Determine the (X, Y) coordinate at the center of the cell enclosing the given text.  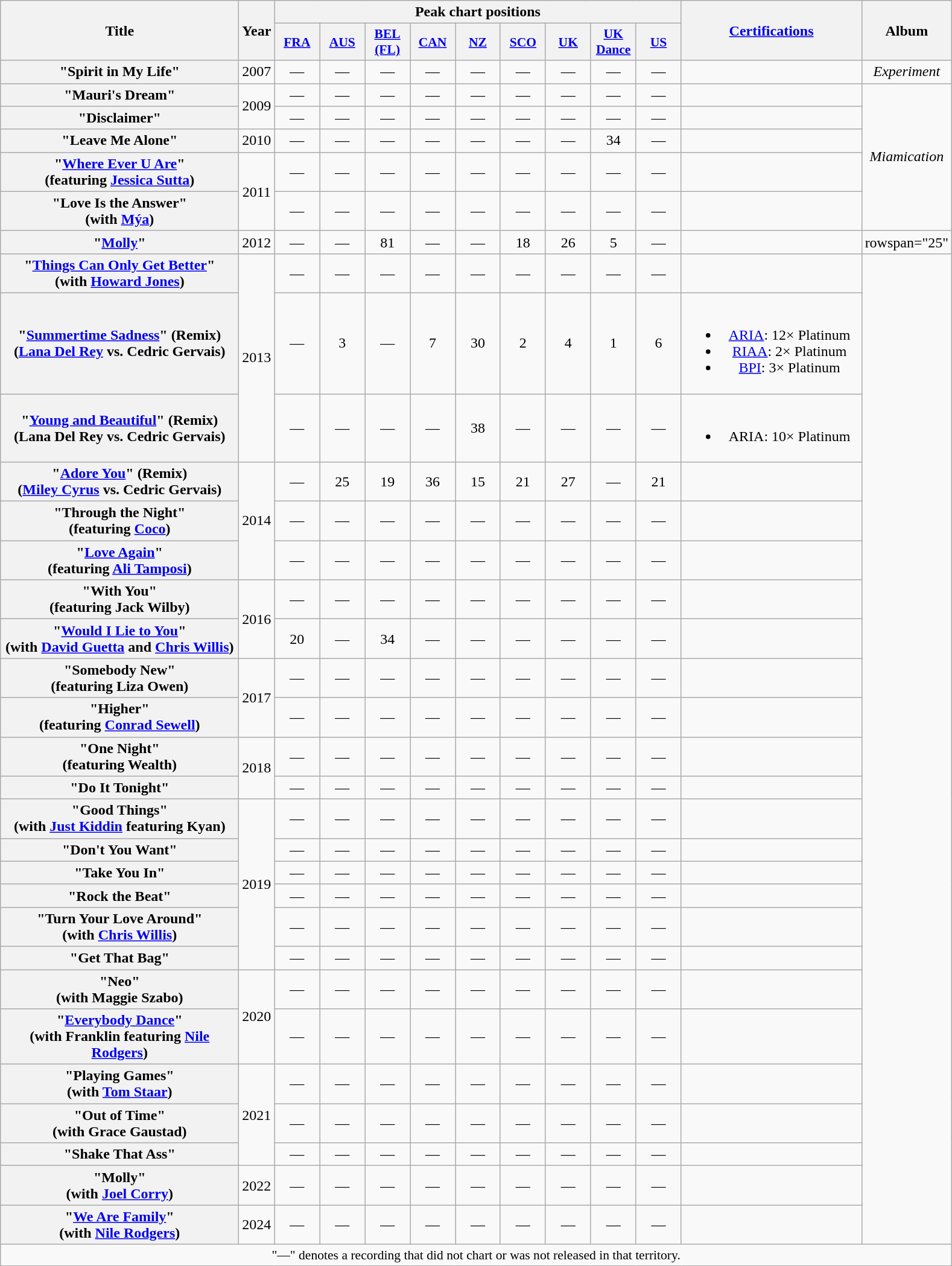
"Where Ever U Are"(featuring Jessica Sutta) (119, 171)
"Good Things" (with Just Kiddin featuring Kyan) (119, 818)
"Turn Your Love Around" (with Chris Willis) (119, 927)
2017 (257, 698)
"Molly" (with Joel Corry) (119, 1185)
2 (522, 343)
36 (433, 482)
30 (478, 343)
19 (387, 482)
Peak chart positions (478, 12)
"Summertime Sadness" (Remix)(Lana Del Rey vs. Cedric Gervais) (119, 343)
5 (613, 242)
2021 (257, 1115)
"Shake That Ass" (119, 1154)
"Take You In" (119, 873)
2007 (257, 72)
"Do It Tonight" (119, 787)
4 (568, 343)
"Would I Lie to You"(with David Guetta and Chris Willis) (119, 638)
"Things Can Only Get Better"(with Howard Jones) (119, 273)
2014 (257, 521)
15 (478, 482)
81 (387, 242)
rowspan="25" (907, 242)
2019 (257, 884)
3 (343, 343)
"Get That Bag" (119, 958)
"Love Again"(featuring Ali Tamposi) (119, 560)
"Don't You Want" (119, 850)
BEL(FL) (387, 42)
"Higher"(featuring Conrad Sewell) (119, 717)
UK (568, 42)
2010 (257, 141)
UK Dance (613, 42)
"Out of Time" (with Grace Gaustad) (119, 1124)
"Playing Games" (with Tom Staar) (119, 1084)
1 (613, 343)
Album (907, 30)
"With You"(featuring Jack Wilby) (119, 600)
Title (119, 30)
Certifications (771, 30)
"Love Is the Answer"(with Mýa) (119, 211)
FRA (297, 42)
26 (568, 242)
"Rock the Beat" (119, 895)
2013 (257, 357)
"Somebody New"(featuring Liza Owen) (119, 678)
"Through the Night"(featuring Coco) (119, 521)
2009 (257, 106)
US (659, 42)
AUS (343, 42)
"Neo" (with Maggie Szabo) (119, 988)
2020 (257, 1016)
"Everybody Dance" (with Franklin featuring Nile Rodgers) (119, 1037)
Miamication (907, 157)
6 (659, 343)
2012 (257, 242)
"Adore You" (Remix)(Miley Cyrus vs. Cedric Gervais) (119, 482)
"We Are Family" (with Nile Rodgers) (119, 1225)
Experiment (907, 72)
"Mauri's Dream" (119, 95)
"Young and Beautiful" (Remix)(Lana Del Rey vs. Cedric Gervais) (119, 427)
NZ (478, 42)
25 (343, 482)
"Disclaimer" (119, 118)
7 (433, 343)
2022 (257, 1185)
"—" denotes a recording that did not chart or was not released in that territory. (477, 1255)
"Molly" (119, 242)
ARIA: 10× Platinum (771, 427)
38 (478, 427)
"One Night" (featuring Wealth) (119, 757)
Year (257, 30)
27 (568, 482)
"Spirit in My Life" (119, 72)
2018 (257, 768)
2011 (257, 191)
2016 (257, 619)
SCO (522, 42)
CAN (433, 42)
18 (522, 242)
ARIA: 12× PlatinumRIAA: 2× PlatinumBPI: 3× Platinum (771, 343)
"Leave Me Alone" (119, 141)
2024 (257, 1225)
20 (297, 638)
